Search for the cell housing the specified text and yield its [x, y] center coordinate. 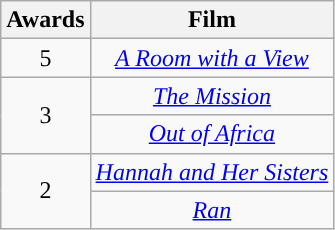
A Room with a View [212, 58]
Film [212, 20]
Ran [212, 210]
Hannah and Her Sisters [212, 172]
The Mission [212, 96]
5 [46, 58]
2 [46, 191]
Awards [46, 20]
3 [46, 115]
Out of Africa [212, 134]
